Determine the [x, y] coordinate at the center of the cell enclosing the given text.  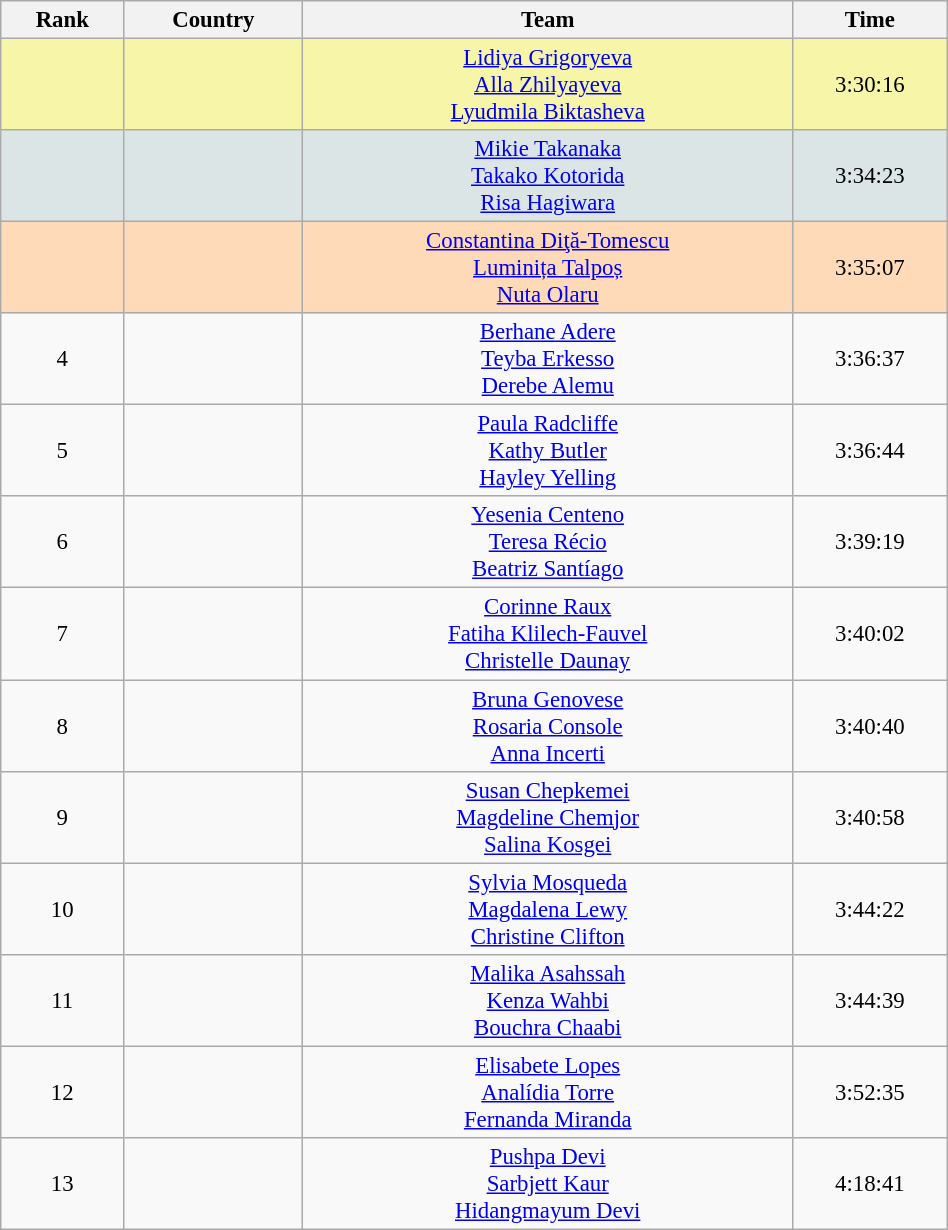
Lidiya GrigoryevaAlla ZhilyayevaLyudmila Biktasheva [548, 85]
Berhane AdereTeyba ErkessoDerebe Alemu [548, 359]
3:52:35 [870, 1092]
7 [62, 634]
10 [62, 909]
3:36:44 [870, 451]
3:36:37 [870, 359]
Bruna GenoveseRosaria ConsoleAnna Incerti [548, 726]
Elisabete LopesAnalídia TorreFernanda Miranda [548, 1092]
Yesenia CentenoTeresa RécioBeatriz Santíago [548, 542]
Corinne RauxFatiha Klilech-FauvelChristelle Daunay [548, 634]
Rank [62, 20]
Susan ChepkemeiMagdeline ChemjorSalina Kosgei [548, 817]
Country [214, 20]
11 [62, 1000]
Paula RadcliffeKathy ButlerHayley Yelling [548, 451]
3:40:58 [870, 817]
Sylvia MosquedaMagdalena LewyChristine Clifton [548, 909]
9 [62, 817]
3:35:07 [870, 268]
3:34:23 [870, 176]
3:39:19 [870, 542]
3:44:22 [870, 909]
Constantina Diţă-TomescuLuminița TalpoșNuta Olaru [548, 268]
8 [62, 726]
3:40:40 [870, 726]
12 [62, 1092]
Time [870, 20]
Mikie TakanakaTakako KotoridaRisa Hagiwara [548, 176]
13 [62, 1184]
3:30:16 [870, 85]
Team [548, 20]
Pushpa DeviSarbjett KaurHidangmayum Devi [548, 1184]
3:40:02 [870, 634]
4 [62, 359]
3:44:39 [870, 1000]
6 [62, 542]
4:18:41 [870, 1184]
Malika AsahssahKenza WahbiBouchra Chaabi [548, 1000]
5 [62, 451]
